Determine the [x, y] coordinate at the center of the cell enclosing the given text.  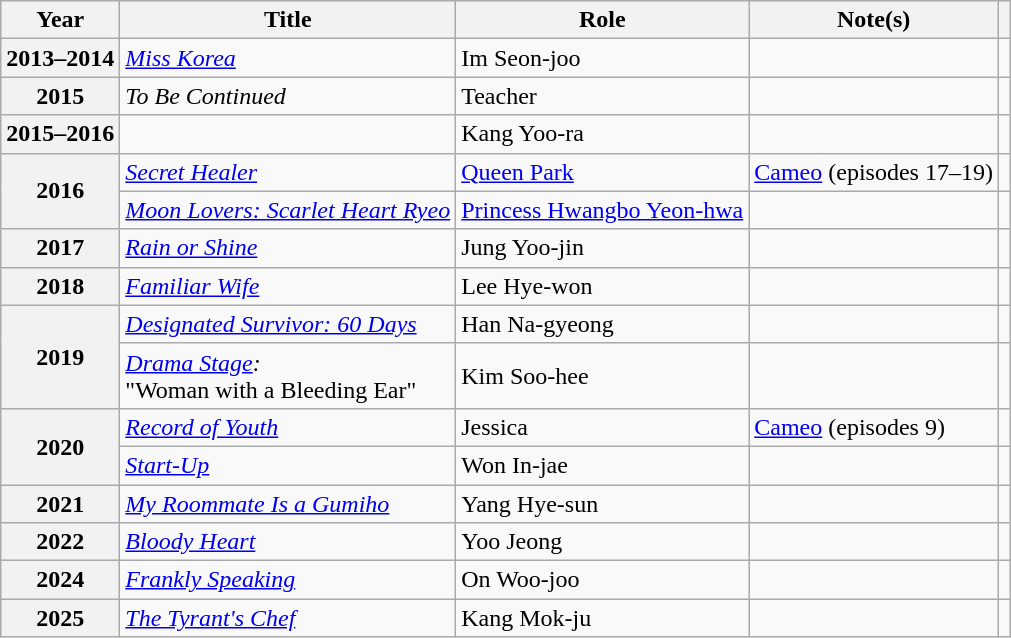
2024 [60, 580]
Queen Park [602, 172]
Year [60, 20]
Kang Mok-ju [602, 618]
Won In-jae [602, 465]
Designated Survivor: 60 Days [288, 324]
Rain or Shine [288, 248]
2017 [60, 248]
2022 [60, 542]
2018 [60, 286]
Drama Stage:"Woman with a Bleeding Ear" [288, 376]
My Roommate Is a Gumiho [288, 503]
2020 [60, 446]
Im Seon-joo [602, 58]
Yang Hye-sun [602, 503]
Kim Soo-hee [602, 376]
2015–2016 [60, 134]
The Tyrant's Chef [288, 618]
Moon Lovers: Scarlet Heart Ryeo [288, 210]
Note(s) [874, 20]
To Be Continued [288, 96]
2021 [60, 503]
Role [602, 20]
2019 [60, 356]
Secret Healer [288, 172]
2016 [60, 191]
Jung Yoo-jin [602, 248]
Frankly Speaking [288, 580]
Teacher [602, 96]
Cameo (episodes 17–19) [874, 172]
Han Na-gyeong [602, 324]
Lee Hye-won [602, 286]
Yoo Jeong [602, 542]
On Woo-joo [602, 580]
2015 [60, 96]
2013–2014 [60, 58]
Kang Yoo-ra [602, 134]
Bloody Heart [288, 542]
2025 [60, 618]
Jessica [602, 427]
Miss Korea [288, 58]
Record of Youth [288, 427]
Start-Up [288, 465]
Princess Hwangbo Yeon-hwa [602, 210]
Cameo (episodes 9) [874, 427]
Familiar Wife [288, 286]
Title [288, 20]
